Return the (X, Y) coordinate for the center point of the cell that contains the specified text.  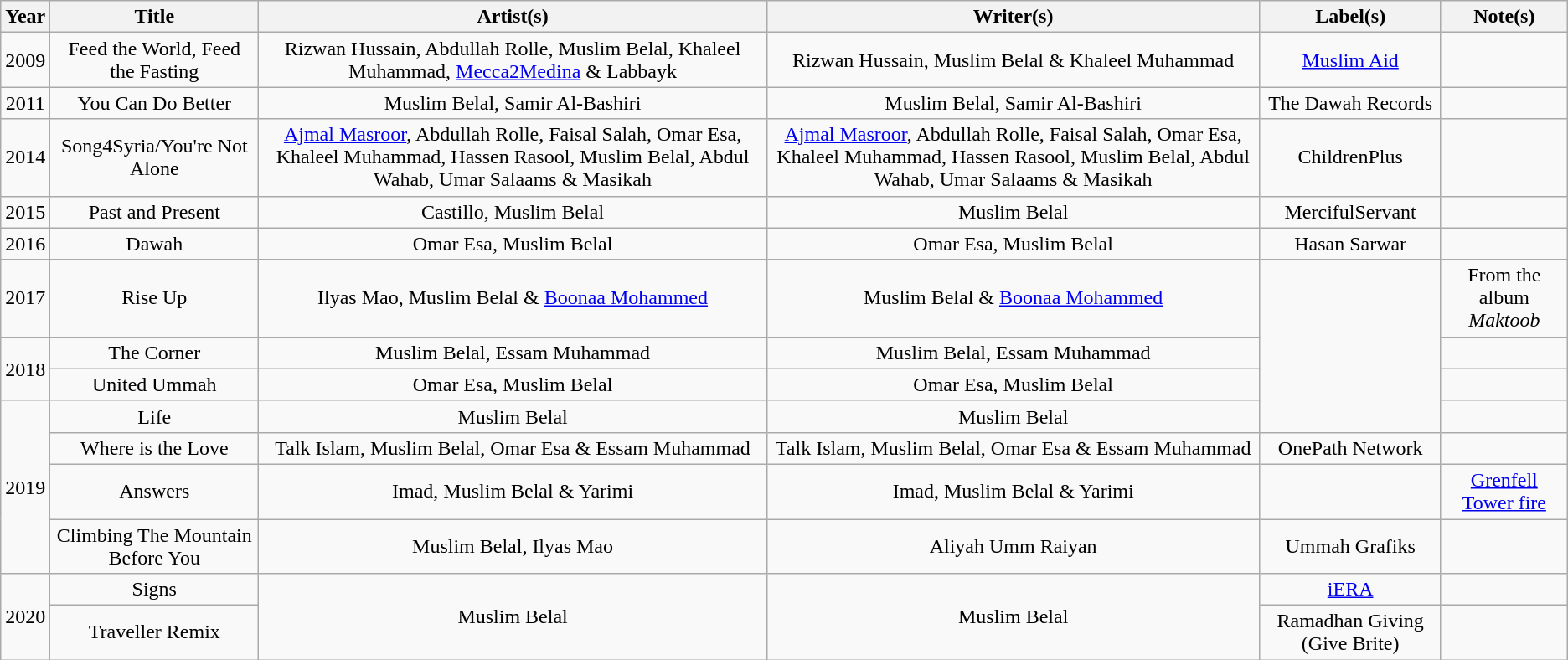
OnePath Network (1350, 448)
ChildrenPlus (1350, 157)
Rizwan Hussain, Muslim Belal & Khaleel Muhammad (1014, 60)
Aliyah Umm Raiyan (1014, 546)
Writer(s) (1014, 17)
2016 (25, 244)
Traveller Remix (154, 633)
The Dawah Records (1350, 103)
Ilyas Mao, Muslim Belal & Boonaa Mohammed (513, 298)
Life (154, 416)
Castillo, Muslim Belal (513, 212)
2019 (25, 487)
Climbing The Mountain Before You (154, 546)
Where is the Love (154, 448)
2018 (25, 369)
The Corner (154, 353)
Year (25, 17)
Muslim Belal & Boonaa Mohammed (1014, 298)
Label(s) (1350, 17)
2015 (25, 212)
Ummah Grafiks (1350, 546)
2014 (25, 157)
Past and Present (154, 212)
Title (154, 17)
Artist(s) (513, 17)
Grenfell Tower fire (1504, 491)
You Can Do Better (154, 103)
From the album Maktoob (1504, 298)
Feed the World, Feed the Fasting (154, 60)
Rizwan Hussain, Abdullah Rolle, Muslim Belal, Khaleel Muhammad, Mecca2Medina & Labbayk (513, 60)
Signs (154, 590)
Muslim Aid (1350, 60)
2017 (25, 298)
iERA (1350, 590)
Ramadhan Giving (Give Brite) (1350, 633)
Muslim Belal, Ilyas Mao (513, 546)
Hasan Sarwar (1350, 244)
2020 (25, 616)
MercifulServant (1350, 212)
Note(s) (1504, 17)
2009 (25, 60)
Song4Syria/You're Not Alone (154, 157)
Rise Up (154, 298)
United Ummah (154, 384)
Answers (154, 491)
2011 (25, 103)
Dawah (154, 244)
